Pinpoint the cell where the given text exists, returning its (x, y) midpoint coordinate. 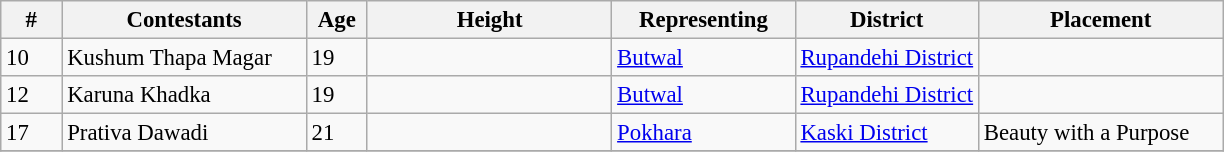
17 (32, 133)
Beauty with a Purpose (1100, 133)
Height (489, 20)
10 (32, 58)
Kushum Thapa Magar (184, 58)
Kaski District (886, 133)
Representing (704, 20)
Prativa Dawadi (184, 133)
Contestants (184, 20)
Karuna Khadka (184, 95)
Pokhara (704, 133)
# (32, 20)
12 (32, 95)
21 (336, 133)
District (886, 20)
Placement (1100, 20)
Age (336, 20)
